Determine the [x, y] coordinate at the center of the cell enclosing the given text.  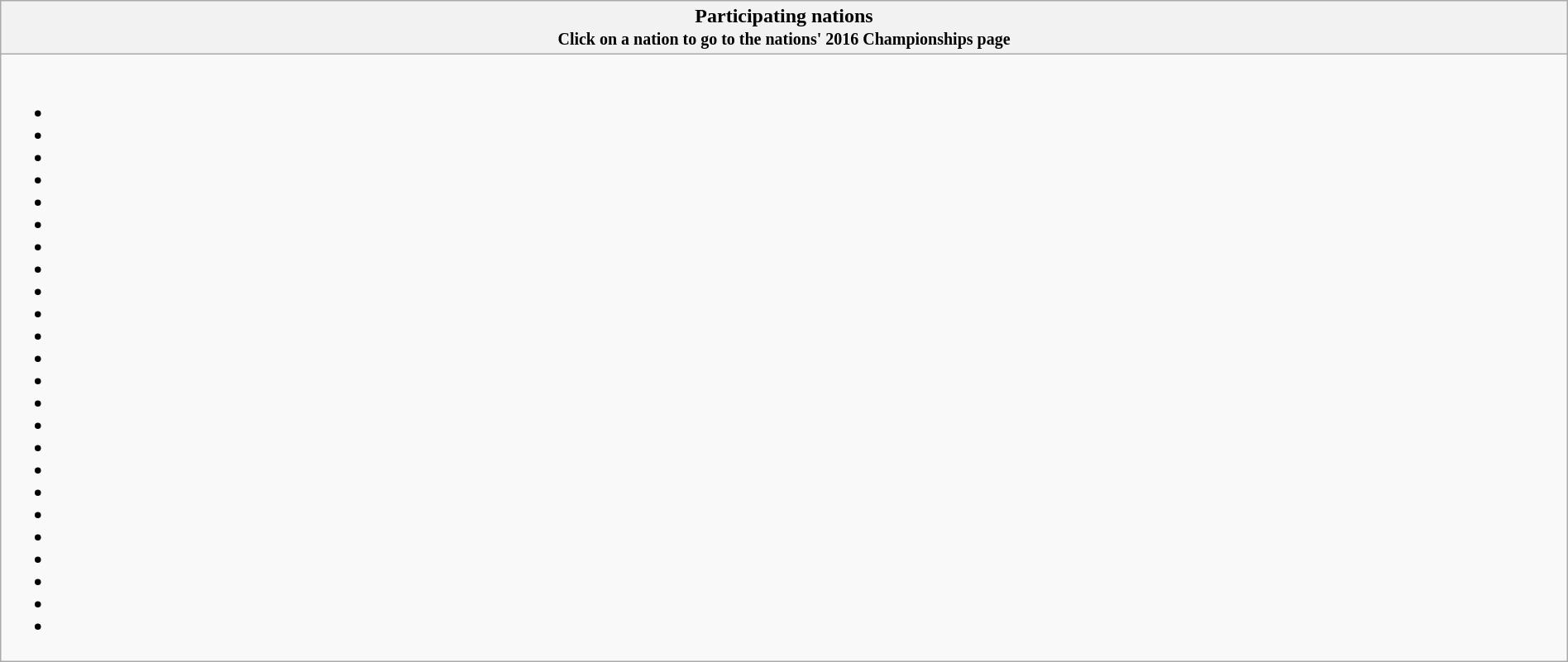
Participating nationsClick on a nation to go to the nations' 2016 Championships page [784, 28]
